Detect which cell encompasses the target text, then output its (x, y) center coordinate. 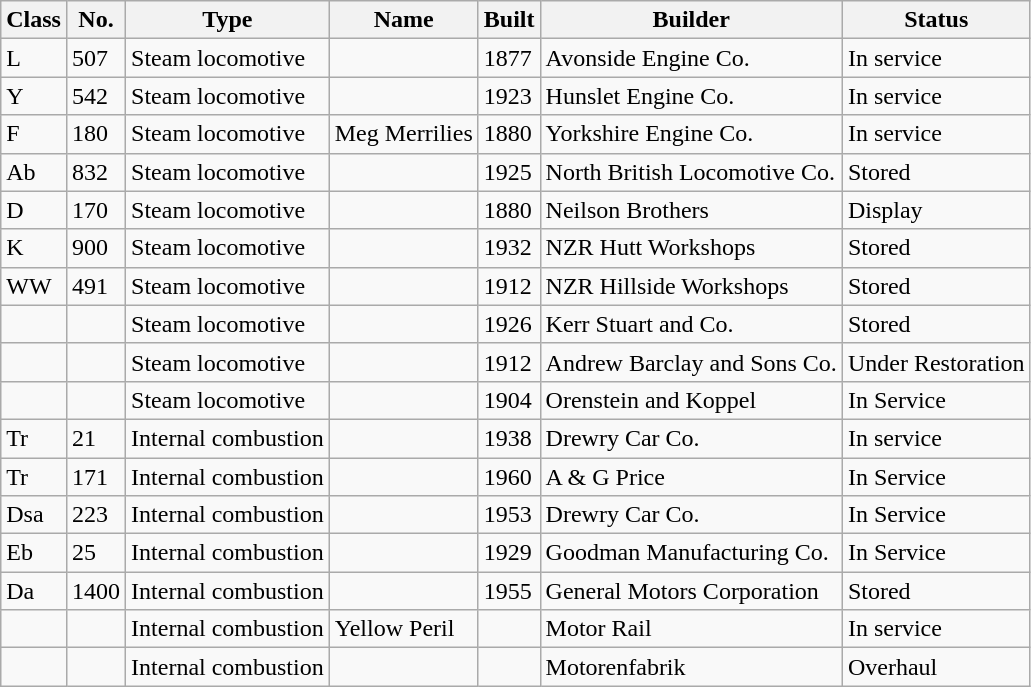
NZR Hillside Workshops (691, 286)
K (34, 248)
NZR Hutt Workshops (691, 248)
491 (96, 286)
832 (96, 172)
1932 (509, 248)
Overhaul (936, 667)
542 (96, 96)
Motor Rail (691, 629)
21 (96, 438)
171 (96, 477)
L (34, 58)
Neilson Brothers (691, 210)
Avonside Engine Co. (691, 58)
1929 (509, 553)
1904 (509, 400)
Builder (691, 20)
Status (936, 20)
No. (96, 20)
Yellow Peril (404, 629)
Y (34, 96)
Kerr Stuart and Co. (691, 324)
1955 (509, 591)
Display (936, 210)
1925 (509, 172)
D (34, 210)
1923 (509, 96)
WW (34, 286)
North British Locomotive Co. (691, 172)
Da (34, 591)
25 (96, 553)
Dsa (34, 515)
Under Restoration (936, 362)
Eb (34, 553)
170 (96, 210)
1400 (96, 591)
1960 (509, 477)
223 (96, 515)
1926 (509, 324)
1938 (509, 438)
1953 (509, 515)
Hunslet Engine Co. (691, 96)
Orenstein and Koppel (691, 400)
Motorenfabrik (691, 667)
Andrew Barclay and Sons Co. (691, 362)
Goodman Manufacturing Co. (691, 553)
180 (96, 134)
Ab (34, 172)
Class (34, 20)
1877 (509, 58)
Yorkshire Engine Co. (691, 134)
F (34, 134)
507 (96, 58)
A & G Price (691, 477)
Built (509, 20)
General Motors Corporation (691, 591)
Meg Merrilies (404, 134)
Name (404, 20)
Type (228, 20)
900 (96, 248)
